Pinpoint the cell where the given text exists, returning its [x, y] midpoint coordinate. 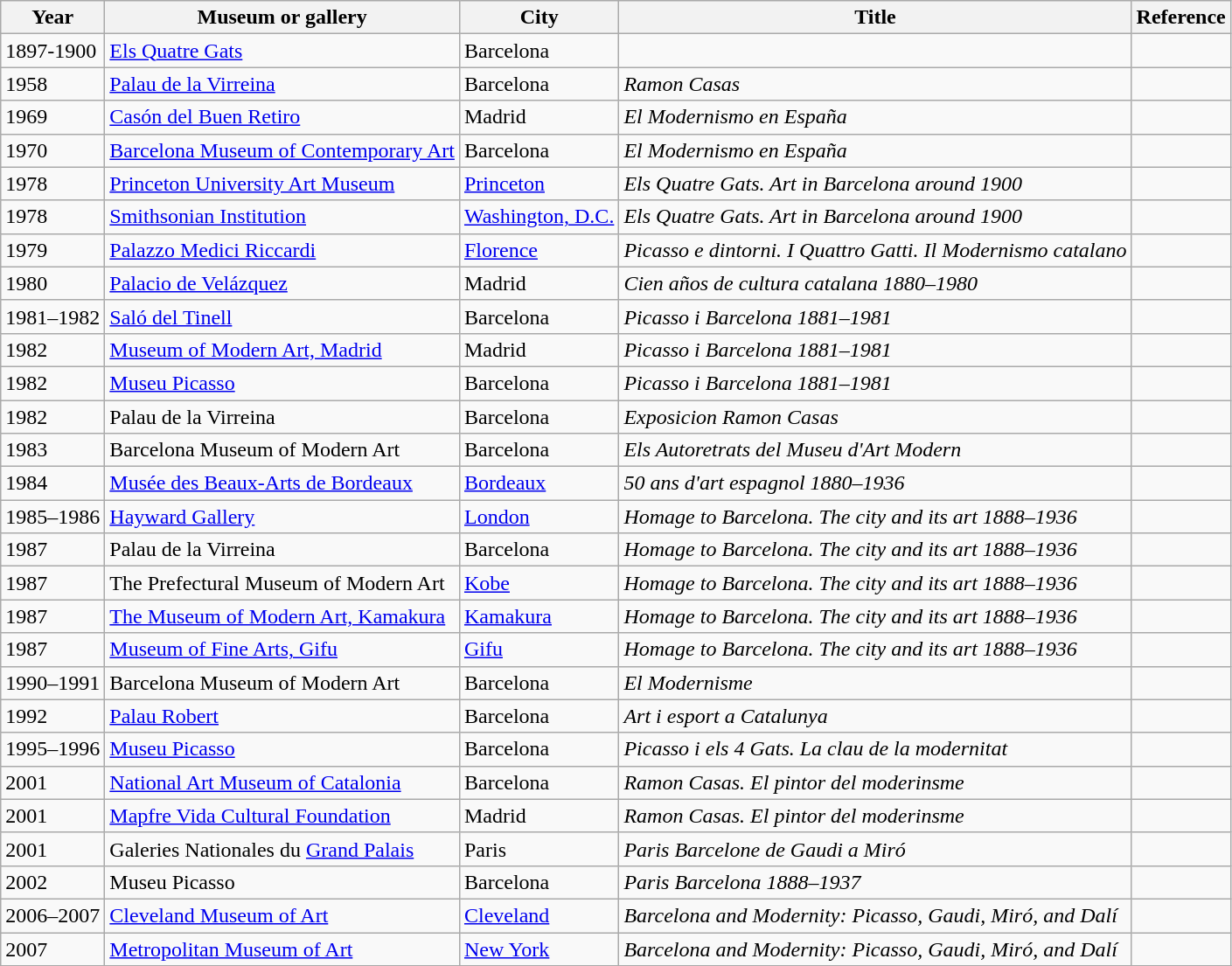
1992 [52, 716]
1984 [52, 483]
Kamakura [539, 616]
1983 [52, 450]
1970 [52, 150]
The Museum of Modern Art, Kamakura [282, 616]
1969 [52, 117]
50 ans d'art espagnol 1880–1936 [875, 483]
Metropolitan Museum of Art [282, 949]
City [539, 17]
Gifu [539, 650]
El Modernisme [875, 683]
1979 [52, 250]
1980 [52, 283]
1985–1986 [52, 517]
Cleveland Museum of Art [282, 915]
New York [539, 949]
Year [52, 17]
Els Quatre Gats [282, 51]
Bordeaux [539, 483]
National Art Museum of Catalonia [282, 782]
The Prefectural Museum of Modern Art [282, 583]
Paris Barcelone de Gaudi a Miró [875, 849]
London [539, 517]
Ramon Casas [875, 84]
Cleveland [539, 915]
Casón del Buen Retiro [282, 117]
Art i esport a Catalunya [875, 716]
Mapfre Vida Cultural Foundation [282, 816]
Museum of Fine Arts, Gifu [282, 650]
Museum or gallery [282, 17]
Reference [1180, 17]
Princeton University Art Museum [282, 184]
Washington, D.C. [539, 217]
Paris [539, 849]
Palazzo Medici Riccardi [282, 250]
2007 [52, 949]
Hayward Gallery [282, 517]
1990–1991 [52, 683]
Palacio de Velázquez [282, 283]
Barcelona Museum of Contemporary Art [282, 150]
Musée des Beaux-Arts de Bordeaux [282, 483]
Cien años de cultura catalana 1880–1980 [875, 283]
1897-1900 [52, 51]
Florence [539, 250]
Smithsonian Institution [282, 217]
Princeton [539, 184]
Picasso i els 4 Gats. La clau de la modernitat [875, 749]
1995–1996 [52, 749]
Galeries Nationales du Grand Palais [282, 849]
2002 [52, 882]
Title [875, 17]
Picasso e dintorni. I Quattro Gatti. Il Modernismo catalano [875, 250]
2006–2007 [52, 915]
1981–1982 [52, 316]
1958 [52, 84]
Paris Barcelona 1888–1937 [875, 882]
Kobe [539, 583]
Palau Robert [282, 716]
Museum of Modern Art, Madrid [282, 350]
Exposicion Ramon Casas [875, 417]
Els Autoretrats del Museu d'Art Modern [875, 450]
Saló del Tinell [282, 316]
